Extract the [X, Y] coordinate from the center of the cell holding the provided text.  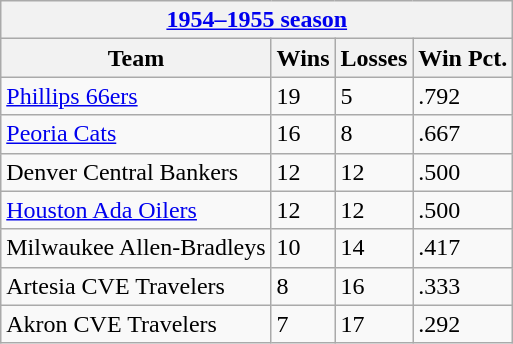
Peoria Cats [136, 134]
.792 [463, 96]
17 [374, 324]
1954–1955 season [257, 20]
14 [374, 248]
.292 [463, 324]
Milwaukee Allen-Bradleys [136, 248]
Phillips 66ers [136, 96]
Denver Central Bankers [136, 172]
.333 [463, 286]
Losses [374, 58]
5 [374, 96]
.667 [463, 134]
Wins [303, 58]
Win Pct. [463, 58]
19 [303, 96]
Team [136, 58]
Artesia CVE Travelers [136, 286]
10 [303, 248]
7 [303, 324]
Akron CVE Travelers [136, 324]
Houston Ada Oilers [136, 210]
.417 [463, 248]
